Output the (X, Y) coordinate of the center of the cell containing the given text.  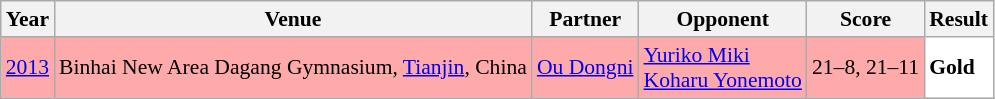
Yuriko Miki Koharu Yonemoto (723, 68)
Partner (586, 19)
21–8, 21–11 (866, 68)
Gold (958, 68)
Ou Dongni (586, 68)
Score (866, 19)
Venue (293, 19)
Year (28, 19)
Opponent (723, 19)
Binhai New Area Dagang Gymnasium, Tianjin, China (293, 68)
2013 (28, 68)
Result (958, 19)
